Find where the given text appears and provide that cell's center as (x, y) coordinate. 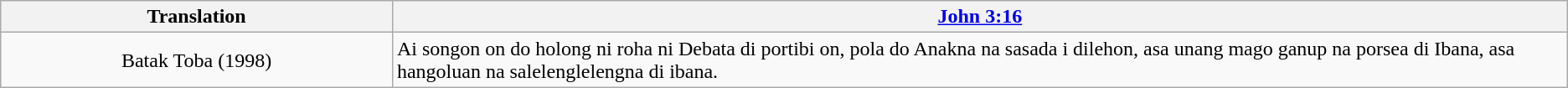
Translation (197, 17)
John 3:16 (980, 17)
Batak Toba (1998) (197, 60)
